Extract the [X, Y] coordinate from the center of the cell holding the provided text.  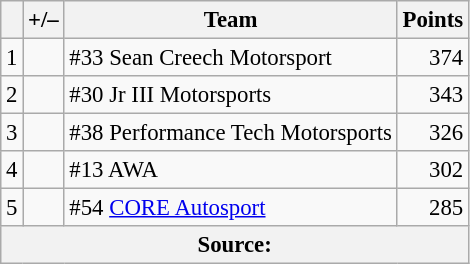
302 [432, 170]
Points [432, 20]
#30 Jr III Motorsports [230, 95]
343 [432, 95]
Team [230, 20]
#33 Sean Creech Motorsport [230, 58]
326 [432, 133]
5 [12, 208]
2 [12, 95]
Source: [235, 245]
#54 CORE Autosport [230, 208]
3 [12, 133]
285 [432, 208]
1 [12, 58]
#38 Performance Tech Motorsports [230, 133]
#13 AWA [230, 170]
4 [12, 170]
374 [432, 58]
+/– [44, 20]
